Extract the [X, Y] coordinate from the center of the cell holding the provided text.  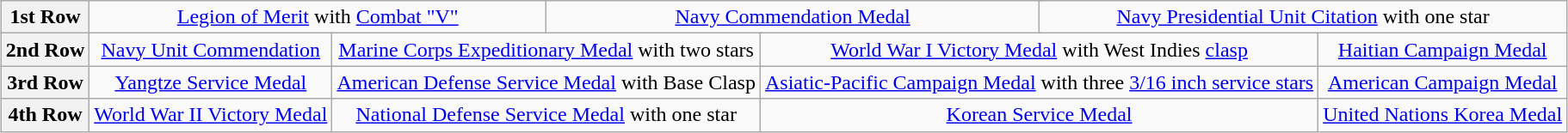
Navy Presidential Unit Citation with one star [1303, 17]
National Defense Service Medal with one star [546, 115]
Navy Unit Commendation [211, 50]
2nd Row [45, 50]
Yangtze Service Medal [211, 82]
Haitian Campaign Medal [1442, 50]
4th Row [45, 115]
1st Row [45, 17]
3rd Row [45, 82]
Marine Corps Expeditionary Medal with two stars [546, 50]
United Nations Korea Medal [1442, 115]
World War II Victory Medal [211, 115]
Korean Service Medal [1039, 115]
American Campaign Medal [1442, 82]
American Defense Service Medal with Base Clasp [546, 82]
Asiatic-Pacific Campaign Medal with three 3/16 inch service stars [1039, 82]
Navy Commendation Medal [793, 17]
Legion of Merit with Combat "V" [318, 17]
World War I Victory Medal with West Indies clasp [1039, 50]
